Return [X, Y] of the center of cell containing provided text 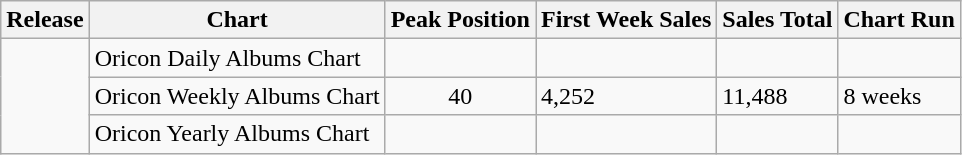
Peak Position [460, 20]
Release [45, 20]
Chart Run [899, 20]
Oricon Weekly Albums Chart [237, 96]
8 weeks [899, 96]
11,488 [778, 96]
First Week Sales [626, 20]
4,252 [626, 96]
Oricon Daily Albums Chart [237, 58]
40 [460, 96]
Oricon Yearly Albums Chart [237, 134]
Sales Total [778, 20]
Chart [237, 20]
